Extract the [X, Y] coordinate from the center of the cell holding the provided text.  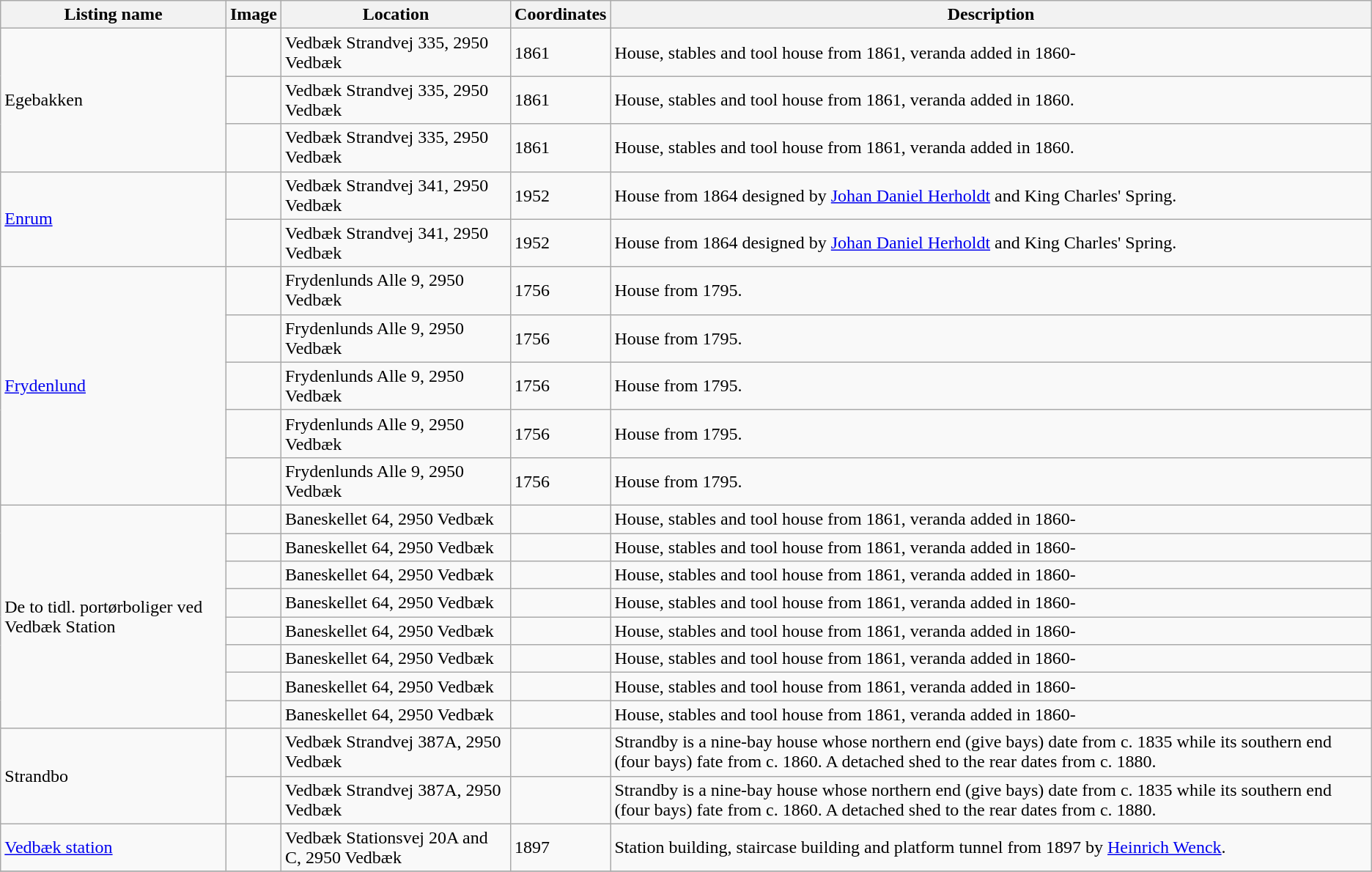
Frydenlund [114, 385]
Image [254, 15]
1897 [561, 847]
Location [396, 15]
Egebakken [114, 100]
Station building, staircase building and platform tunnel from 1897 by Heinrich Wenck. [991, 847]
Vedbæk Stationsvej 20A and C, 2950 Vedbæk [396, 847]
Coordinates [561, 15]
De to tidl. portørboliger ved Vedbæk Station [114, 616]
Enrum [114, 219]
Strandbo [114, 776]
Listing name [114, 15]
Vedbæk station [114, 847]
Description [991, 15]
